Find where the given text appears and provide that cell's center as [X, Y] coordinate. 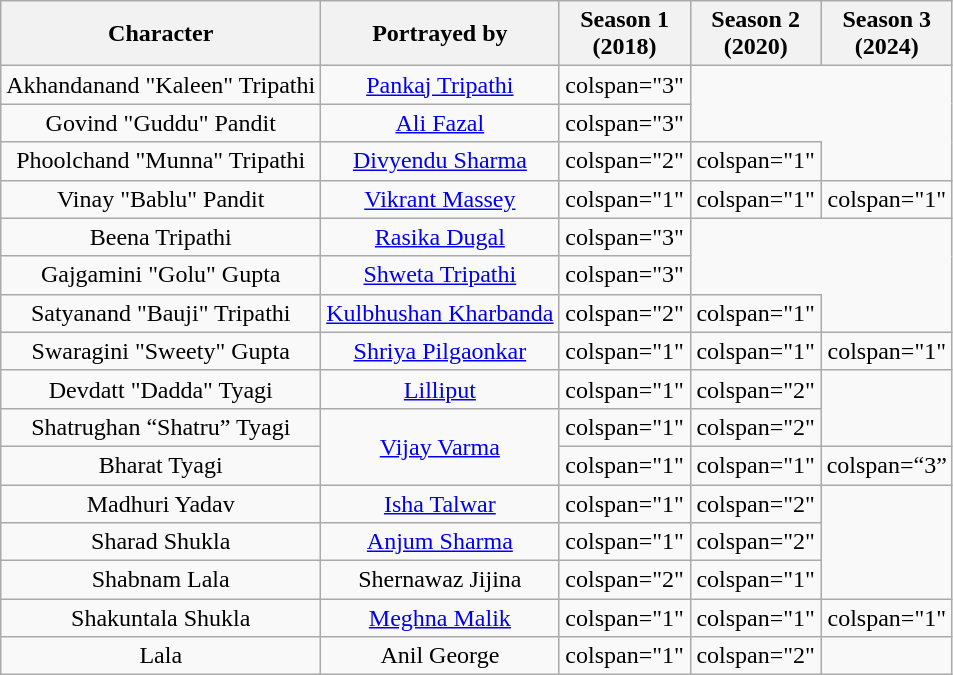
Govind "Guddu" Pandit [161, 123]
Season 1(2018) [624, 34]
Portrayed by [440, 34]
Shatrughan “Shatru” Tyagi [161, 427]
Shriya Pilgaonkar [440, 351]
Anil George [440, 656]
Character [161, 34]
Rasika Dugal [440, 237]
Lala [161, 656]
Vinay "Bablu" Pandit [161, 199]
Shweta Tripathi [440, 275]
Isha Talwar [440, 503]
Kulbhushan Kharbanda [440, 313]
Pankaj Tripathi [440, 85]
Devdatt "Dadda" Tyagi [161, 389]
Beena Tripathi [161, 237]
colspan=“3” [886, 465]
Madhuri Yadav [161, 503]
Shernawaz Jijina [440, 580]
Shakuntala Shukla [161, 618]
Shabnam Lala [161, 580]
Gajgamini "Golu" Gupta [161, 275]
Sharad Shukla [161, 542]
Phoolchand "Munna" Tripathi [161, 161]
Divyendu Sharma [440, 161]
Anjum Sharma [440, 542]
Bharat Tyagi [161, 465]
Vijay Varma [440, 446]
Season 2(2020) [756, 34]
Meghna Malik [440, 618]
Akhandanand "Kaleen" Tripathi [161, 85]
Swaragini "Sweety" Gupta [161, 351]
Lilliput [440, 389]
Ali Fazal [440, 123]
Vikrant Massey [440, 199]
Season 3(2024) [886, 34]
Satyanand "Bauji" Tripathi [161, 313]
